From the cell containing the given text, extract its center point as [X, Y] coordinate. 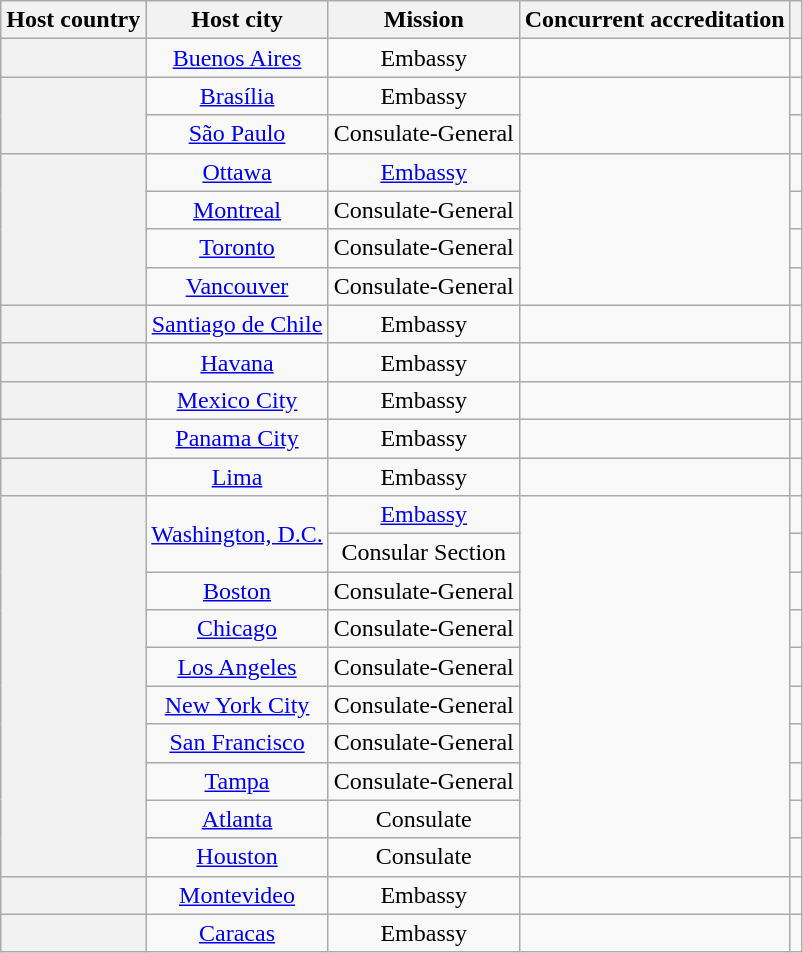
Houston [237, 857]
Host country [74, 20]
Brasília [237, 96]
São Paulo [237, 134]
Toronto [237, 248]
Concurrent accreditation [654, 20]
Vancouver [237, 286]
Host city [237, 20]
Mexico City [237, 400]
San Francisco [237, 743]
Buenos Aires [237, 58]
Chicago [237, 629]
Consular Section [424, 553]
Santiago de Chile [237, 324]
Caracas [237, 933]
Panama City [237, 438]
Montevideo [237, 895]
Los Angeles [237, 667]
Mission [424, 20]
Ottawa [237, 172]
Atlanta [237, 819]
Tampa [237, 781]
Washington, D.C. [237, 534]
Boston [237, 591]
New York City [237, 705]
Lima [237, 477]
Montreal [237, 210]
Havana [237, 362]
